Determine the (X, Y) coordinate at the center of the cell enclosing the given text.  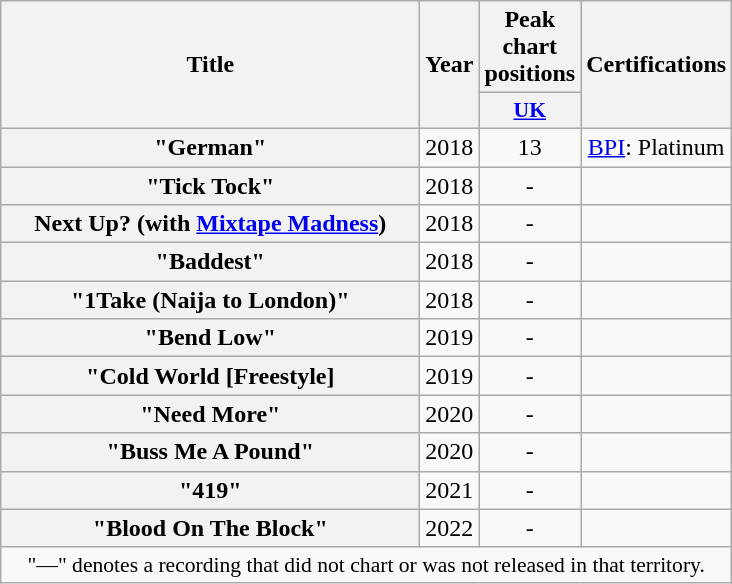
Year (450, 65)
"—" denotes a recording that did not chart or was not released in that territory. (366, 565)
"419" (210, 490)
Peak chart positions (530, 47)
"Tick Tock" (210, 185)
2021 (450, 490)
"Baddest" (210, 262)
UK (530, 111)
Title (210, 65)
"1Take (Naija to London)" (210, 300)
"German" (210, 147)
2022 (450, 528)
"Buss Me A Pound" (210, 452)
"Blood On The Block" (210, 528)
BPI: Platinum (656, 147)
"Need More" (210, 414)
"Bend Low" (210, 338)
Next Up? (with Mixtape Madness) (210, 224)
"Cold World [Freestyle] (210, 376)
Certifications (656, 65)
13 (530, 147)
